Provide the [x, y] coordinate of the cell's center where the given text is located.  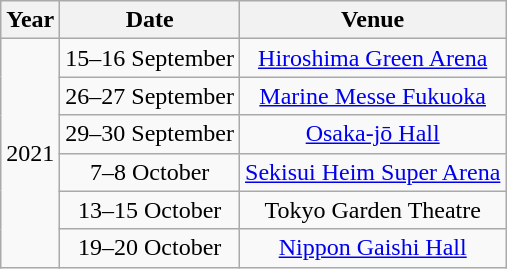
Sekisui Heim Super Arena [373, 172]
Hiroshima Green Arena [373, 58]
Date [150, 20]
Osaka-jō Hall [373, 134]
Venue [373, 20]
15–16 September [150, 58]
Marine Messe Fukuoka [373, 96]
13–15 October [150, 210]
26–27 September [150, 96]
29–30 September [150, 134]
19–20 October [150, 248]
2021 [30, 153]
Year [30, 20]
Nippon Gaishi Hall [373, 248]
Tokyo Garden Theatre [373, 210]
7–8 October [150, 172]
